Scan for the cell matching the given text and deliver its [x, y] coordinate at center. 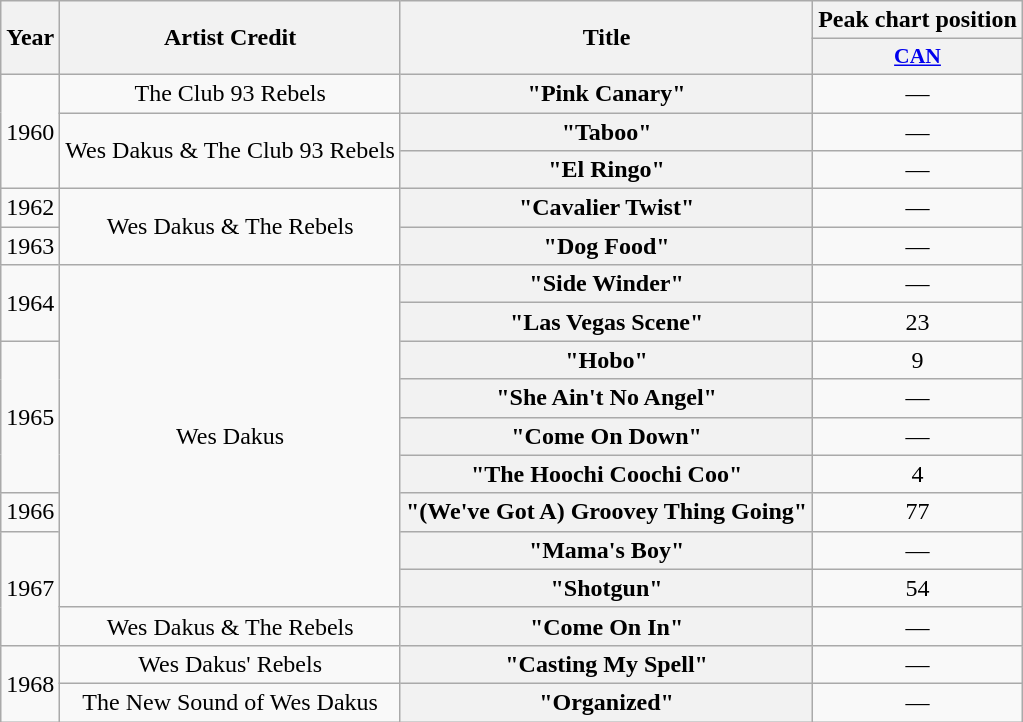
"Taboo" [606, 131]
Wes Dakus' Rebels [230, 664]
"Pink Canary" [606, 93]
Title [606, 38]
1963 [30, 246]
1965 [30, 417]
The Club 93 Rebels [230, 93]
Peak chart position [918, 20]
1967 [30, 588]
Wes Dakus & The Club 93 Rebels [230, 150]
"She Ain't No Angel" [606, 398]
1960 [30, 131]
77 [918, 512]
"El Ringo" [606, 170]
Wes Dakus [230, 436]
1968 [30, 683]
"Cavalier Twist" [606, 208]
4 [918, 474]
"Mama's Boy" [606, 550]
The New Sound of Wes Dakus [230, 702]
23 [918, 322]
"Side Winder" [606, 284]
"Hobo" [606, 360]
"Dog Food" [606, 246]
"Come On Down" [606, 436]
1966 [30, 512]
"(We've Got A) Groovey Thing Going" [606, 512]
54 [918, 588]
"Las Vegas Scene" [606, 322]
CAN [918, 57]
Year [30, 38]
Artist Credit [230, 38]
1964 [30, 303]
1962 [30, 208]
"Shotgun" [606, 588]
9 [918, 360]
"Organized" [606, 702]
"The Hoochi Coochi Coo" [606, 474]
"Casting My Spell" [606, 664]
"Come On In" [606, 626]
